Return (x, y) of the center of cell containing provided text 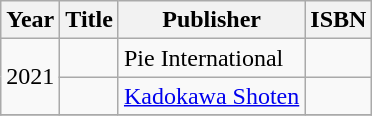
2021 (30, 77)
Kadokawa Shoten (211, 96)
ISBN (338, 20)
Title (90, 20)
Publisher (211, 20)
Pie International (211, 58)
Year (30, 20)
